Output the (x, y) coordinate of the center of the cell containing the given text.  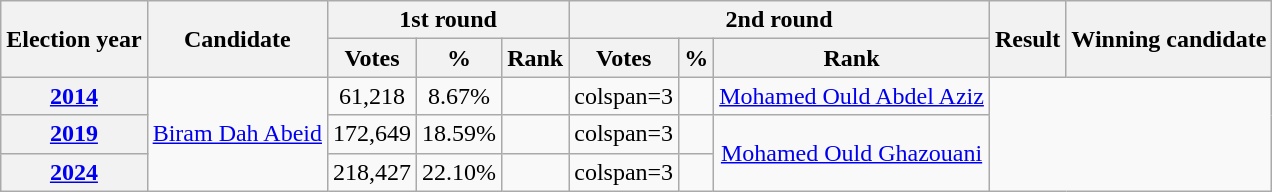
218,427 (372, 172)
2014 (74, 96)
8.67% (460, 96)
Result (1027, 39)
22.10% (460, 172)
2nd round (780, 20)
Winning candidate (1169, 39)
Candidate (237, 39)
Mohamed Ould Abdel Aziz (852, 96)
18.59% (460, 134)
Biram Dah Abeid (237, 134)
2024 (74, 172)
61,218 (372, 96)
Election year (74, 39)
Mohamed Ould Ghazouani (852, 153)
2019 (74, 134)
1st round (448, 20)
172,649 (372, 134)
